From the cell containing the given text, extract its center point as [X, Y] coordinate. 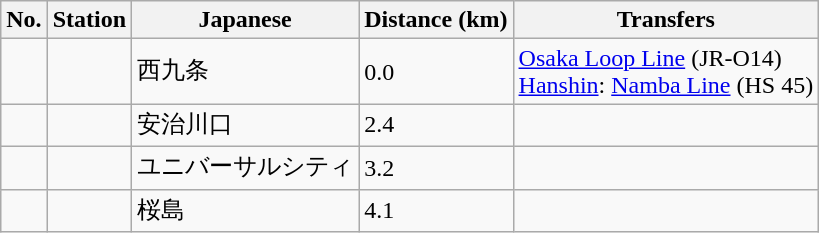
西九条 [246, 72]
0.0 [436, 72]
Japanese [246, 20]
Distance (km) [436, 20]
Osaka Loop Line (JR-O14)Hanshin: Namba Line (HS 45) [666, 72]
No. [24, 20]
2.4 [436, 126]
Station [89, 20]
桜島 [246, 210]
ユニバーサルシティ [246, 168]
Transfers [666, 20]
3.2 [436, 168]
安治川口 [246, 126]
4.1 [436, 210]
